For the text-containing cell, return its midpoint in [x, y] coordinate format. 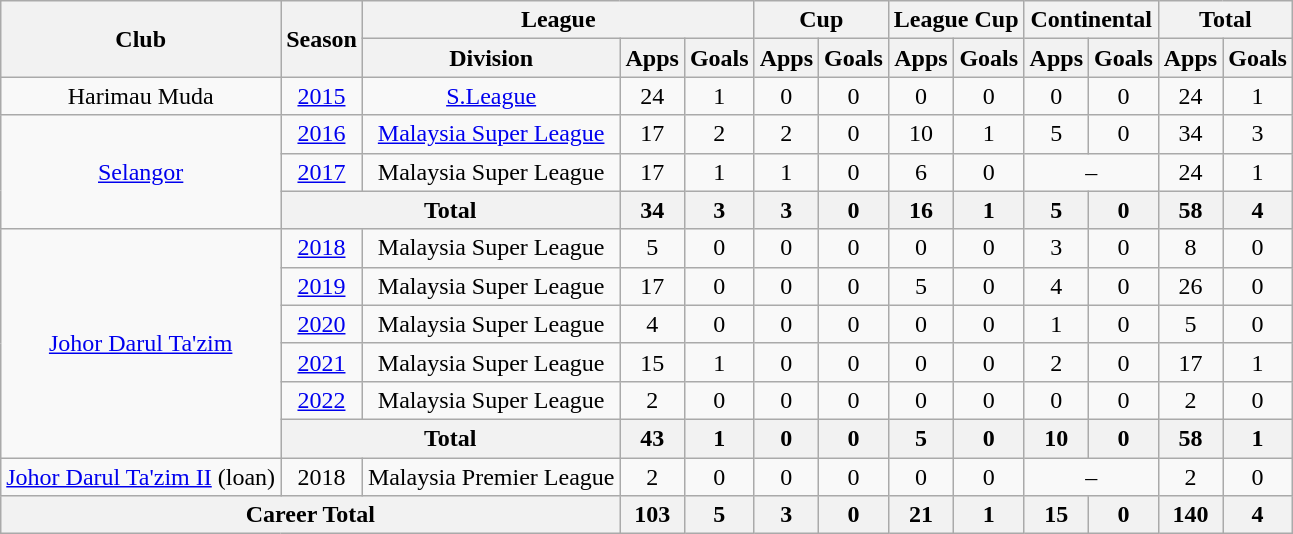
2017 [322, 172]
Career Total [310, 515]
Club [141, 39]
26 [1190, 286]
Harimau Muda [141, 96]
8 [1190, 248]
Continental [1091, 20]
103 [652, 515]
S.League [491, 96]
43 [652, 438]
2019 [322, 286]
2021 [322, 362]
Division [491, 58]
140 [1190, 515]
Cup [821, 20]
Season [322, 39]
Malaysia Premier League [491, 477]
2016 [322, 134]
2020 [322, 324]
16 [920, 210]
2015 [322, 96]
Johor Darul Ta'zim [141, 343]
League [558, 20]
21 [920, 515]
Johor Darul Ta'zim II (loan) [141, 477]
6 [920, 172]
Selangor [141, 172]
2022 [322, 400]
League Cup [956, 20]
